Output the [X, Y] coordinate of the center of the cell containing the given text.  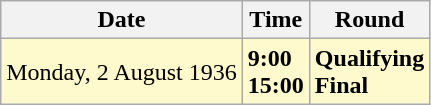
Time [276, 20]
9:0015:00 [276, 72]
Monday, 2 August 1936 [122, 72]
Date [122, 20]
Round [369, 20]
QualifyingFinal [369, 72]
